Search for the cell housing the specified text and yield its [X, Y] center coordinate. 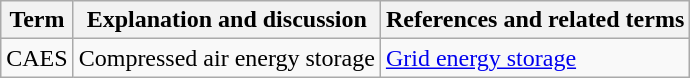
References and related terms [534, 20]
Compressed air energy storage [226, 58]
Explanation and discussion [226, 20]
Grid energy storage [534, 58]
CAES [37, 58]
Term [37, 20]
